Search for the cell housing the specified text and yield its [X, Y] center coordinate. 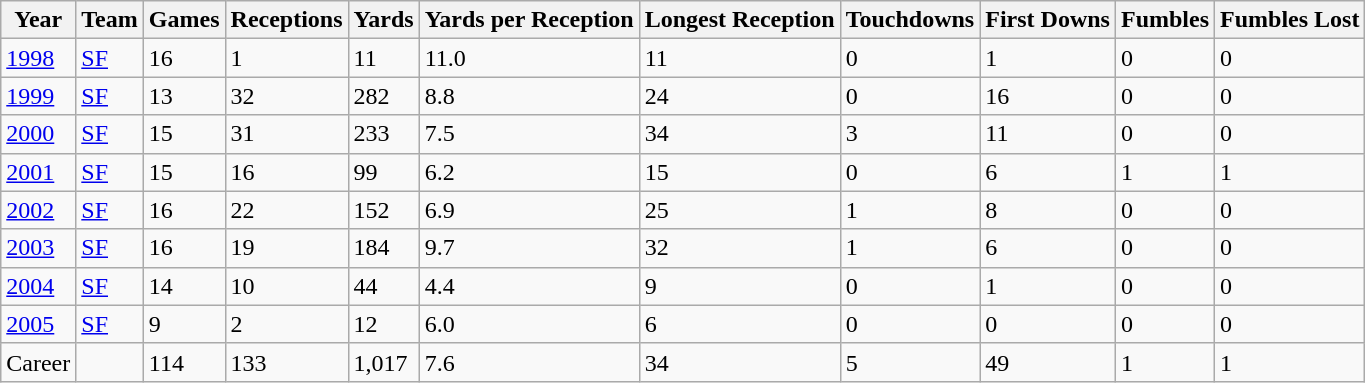
99 [384, 172]
11.0 [529, 58]
1,017 [384, 362]
2001 [38, 172]
4.4 [529, 286]
7.5 [529, 134]
Receptions [286, 20]
2 [286, 324]
Year [38, 20]
Team [110, 20]
Fumbles [1164, 20]
2005 [38, 324]
1998 [38, 58]
7.6 [529, 362]
Fumbles Lost [1290, 20]
2004 [38, 286]
2002 [38, 210]
8.8 [529, 96]
12 [384, 324]
6.2 [529, 172]
184 [384, 248]
2003 [38, 248]
25 [740, 210]
8 [1048, 210]
9.7 [529, 248]
233 [384, 134]
19 [286, 248]
152 [384, 210]
49 [1048, 362]
2000 [38, 134]
10 [286, 286]
1999 [38, 96]
Games [184, 20]
Yards per Reception [529, 20]
31 [286, 134]
Yards [384, 20]
14 [184, 286]
6.0 [529, 324]
114 [184, 362]
282 [384, 96]
First Downs [1048, 20]
Career [38, 362]
6.9 [529, 210]
5 [910, 362]
Longest Reception [740, 20]
Touchdowns [910, 20]
22 [286, 210]
44 [384, 286]
13 [184, 96]
133 [286, 362]
3 [910, 134]
24 [740, 96]
